Determine the (x, y) coordinate at the center of the cell enclosing the given text.  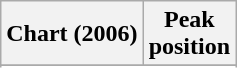
Chart (2006) (72, 34)
Peakposition (189, 34)
